Find where the given text appears and provide that cell's center as [X, Y] coordinate. 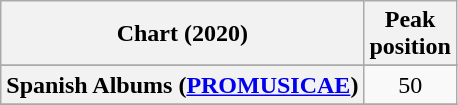
50 [410, 85]
Peakposition [410, 34]
Spanish Albums (PROMUSICAE) [182, 85]
Chart (2020) [182, 34]
